Scan for the cell matching the given text and deliver its (X, Y) coordinate at center. 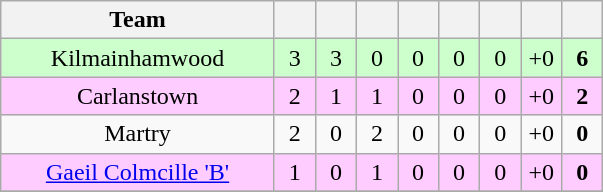
Martry (138, 134)
Kilmainhamwood (138, 58)
Carlanstown (138, 96)
Team (138, 20)
Gaeil Colmcille 'B' (138, 172)
6 (582, 58)
